Return the (x, y) coordinate for the center point of the cell that contains the specified text.  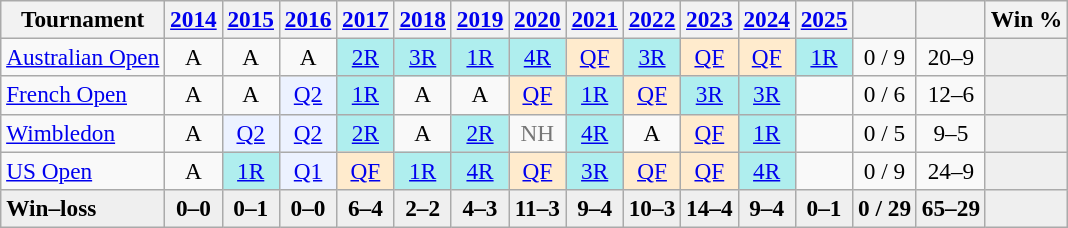
14–4 (710, 208)
2019 (480, 19)
2024 (766, 19)
2015 (250, 19)
11–3 (538, 208)
French Open (83, 95)
2016 (308, 19)
0 / 29 (885, 208)
20–9 (950, 57)
24–9 (950, 170)
2022 (652, 19)
Wimbledon (83, 133)
0 / 6 (885, 95)
Win % (1026, 19)
4–3 (480, 208)
Win–loss (83, 208)
2018 (422, 19)
Tournament (83, 19)
2021 (594, 19)
9–5 (950, 133)
NH (538, 133)
12–6 (950, 95)
0 / 5 (885, 133)
2025 (824, 19)
6–4 (366, 208)
2014 (194, 19)
10–3 (652, 208)
Australian Open (83, 57)
2017 (366, 19)
2–2 (422, 208)
2020 (538, 19)
2023 (710, 19)
US Open (83, 170)
Q1 (308, 170)
65–29 (950, 208)
